Locate the cell with the specified text and output its (x, y) center coordinate. 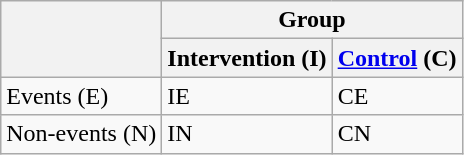
Non-events (N) (82, 134)
CN (397, 134)
Control (C) (397, 58)
IE (247, 96)
Group (312, 20)
CE (397, 96)
Events (E) (82, 96)
IN (247, 134)
Intervention (I) (247, 58)
